Identify which cell holds the provided text, then report its [X, Y] central coordinate. 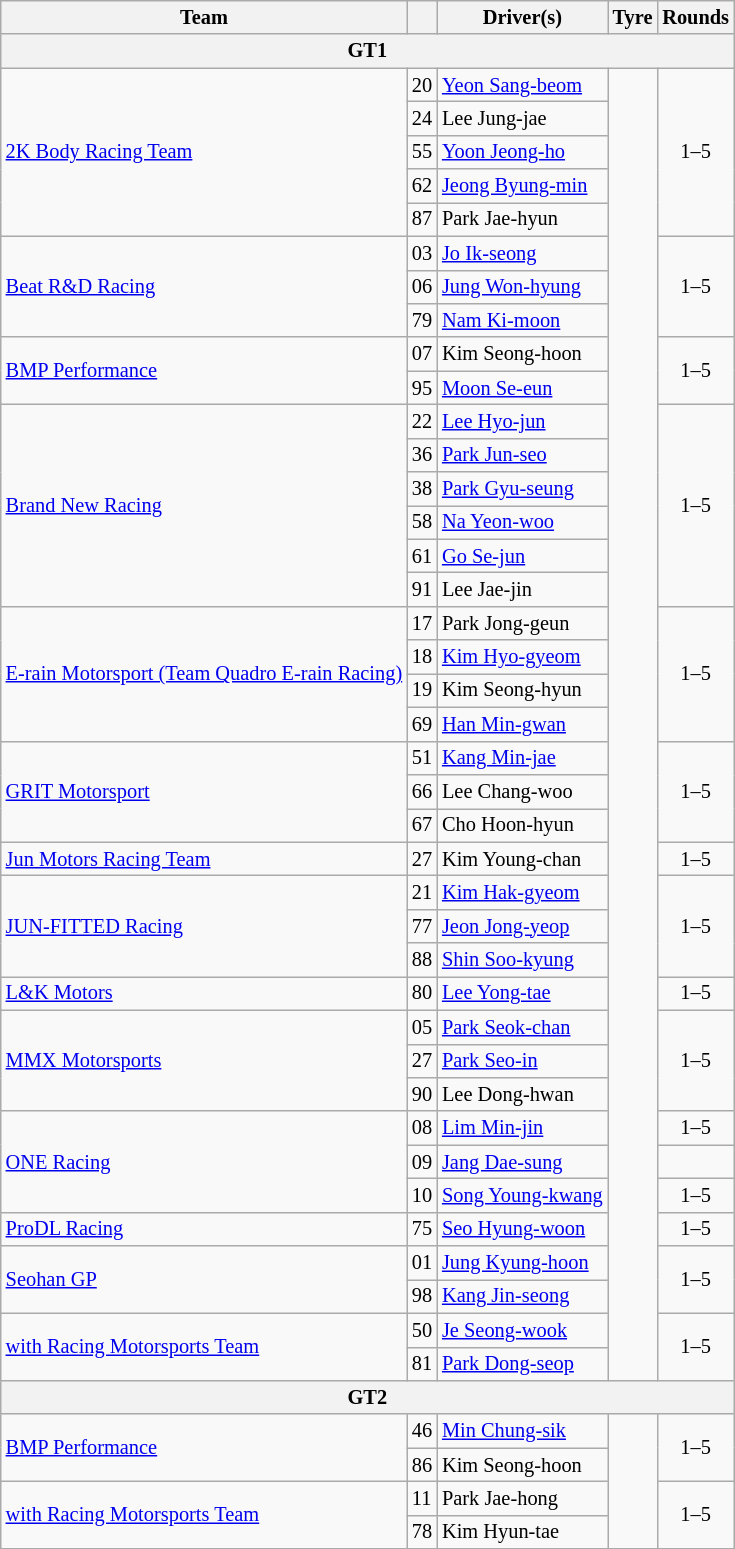
Kim Young-chan [522, 859]
MMX Motorsports [204, 1060]
Jang Dae-sung [522, 1162]
E-rain Motorsport (Team Quadro E-rain Racing) [204, 674]
11 [422, 1498]
79 [422, 320]
80 [422, 993]
Kim Seong-hyun [522, 690]
L&K Motors [204, 993]
Park Dong-seop [522, 1364]
03 [422, 253]
86 [422, 1465]
77 [422, 926]
Cho Hoon-hyun [522, 825]
Park Jong-geun [522, 623]
75 [422, 1229]
Driver(s) [522, 17]
69 [422, 724]
38 [422, 489]
06 [422, 287]
36 [422, 455]
Park Jae-hyun [522, 219]
10 [422, 1195]
87 [422, 219]
Moon Se-eun [522, 388]
Jun Motors Racing Team [204, 859]
01 [422, 1263]
Park Seok-chan [522, 1027]
51 [422, 758]
21 [422, 892]
Brand New Racing [204, 505]
Seo Hyung-woon [522, 1229]
GT2 [368, 1397]
20 [422, 85]
Lim Min-jin [522, 1128]
24 [422, 118]
Shin Soo-kyung [522, 960]
Song Young-kwang [522, 1195]
50 [422, 1330]
95 [422, 388]
2K Body Racing Team [204, 152]
19 [422, 690]
62 [422, 186]
ProDL Racing [204, 1229]
Rounds [696, 17]
55 [422, 152]
Jung Kyung-hoon [522, 1263]
Yoon Jeong-ho [522, 152]
Lee Jae-jin [522, 589]
09 [422, 1162]
Jo Ik-seong [522, 253]
Park Jae-hong [522, 1498]
Kim Hyo-gyeom [522, 657]
61 [422, 556]
Beat R&D Racing [204, 286]
05 [422, 1027]
GRIT Motorsport [204, 792]
Nam Ki-moon [522, 320]
Lee Hyo-jun [522, 421]
58 [422, 522]
17 [422, 623]
Je Seong-wook [522, 1330]
Kim Hak-gyeom [522, 892]
Lee Chang-woo [522, 791]
22 [422, 421]
Seohan GP [204, 1280]
Han Min-gwan [522, 724]
90 [422, 1094]
67 [422, 825]
Park Seo-in [522, 1061]
88 [422, 960]
Team [204, 17]
JUN-FITTED Racing [204, 926]
07 [422, 354]
98 [422, 1296]
Park Gyu-seung [522, 489]
Lee Dong-hwan [522, 1094]
Jung Won-hyung [522, 287]
78 [422, 1532]
18 [422, 657]
Min Chung-sik [522, 1431]
ONE Racing [204, 1162]
Na Yeon-woo [522, 522]
66 [422, 791]
Kim Hyun-tae [522, 1532]
08 [422, 1128]
Tyre [633, 17]
Park Jun-seo [522, 455]
Lee Jung-jae [522, 118]
Lee Yong-tae [522, 993]
46 [422, 1431]
Kang Jin-seong [522, 1296]
Yeon Sang-beom [522, 85]
Kang Min-jae [522, 758]
91 [422, 589]
Jeong Byung-min [522, 186]
Jeon Jong-yeop [522, 926]
GT1 [368, 51]
Go Se-jun [522, 556]
81 [422, 1364]
